Capture the cell that displays the provided text and extract its (X, Y) central coordinate. 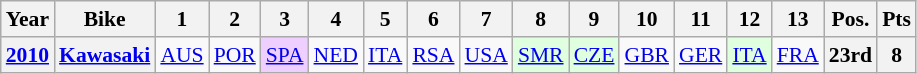
POR (235, 55)
Pos. (850, 19)
Bike (104, 19)
11 (700, 19)
4 (336, 19)
GER (700, 55)
RSA (433, 55)
3 (285, 19)
Kawasaki (104, 55)
7 (486, 19)
23rd (850, 55)
9 (594, 19)
Pts (896, 19)
5 (385, 19)
1 (182, 19)
USA (486, 55)
6 (433, 19)
AUS (182, 55)
GBR (646, 55)
10 (646, 19)
2 (235, 19)
NED (336, 55)
FRA (798, 55)
SMR (541, 55)
Year (28, 19)
13 (798, 19)
2010 (28, 55)
SPA (285, 55)
CZE (594, 55)
12 (749, 19)
